Provide the [X, Y] coordinate of the cell's center where the given text is located.  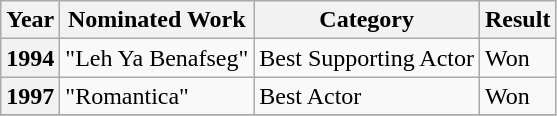
Best Supporting Actor [367, 58]
1997 [30, 96]
1994 [30, 58]
Year [30, 20]
Result [518, 20]
Category [367, 20]
Nominated Work [157, 20]
"Leh Ya Benafseg" [157, 58]
"Romantica" [157, 96]
Best Actor [367, 96]
